Capture the cell that displays the provided text and extract its [x, y] central coordinate. 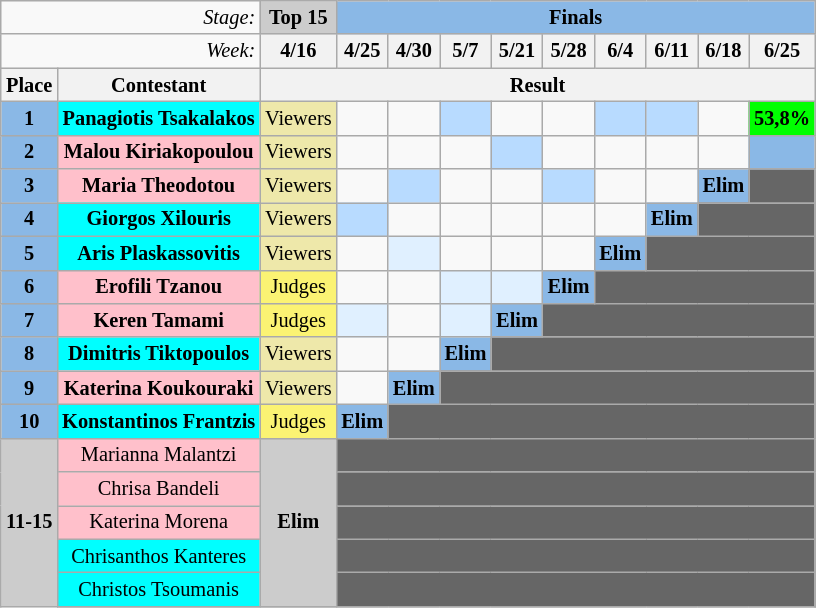
Dimitris Tiktopoulos [158, 354]
6/18 [724, 51]
Keren Tamami [158, 320]
Maria Theodotou [158, 186]
Chrisanthos Kanteres [158, 556]
Malou Kiriakopoulou [158, 152]
4/16 [298, 51]
Week: [130, 51]
Erofili Tzanou [158, 287]
5/28 [569, 51]
53,8% [782, 118]
Contestant [158, 85]
5/7 [466, 51]
1 [29, 118]
2 [29, 152]
5 [29, 253]
Place [29, 85]
Stage: [130, 17]
6/11 [672, 51]
Katerina Morena [158, 522]
3 [29, 186]
5/21 [517, 51]
6/25 [782, 51]
Result [538, 85]
Katerina Koukouraki [158, 388]
Panagiotis Tsakalakos [158, 118]
Finals [575, 17]
4 [29, 219]
6/4 [620, 51]
Aris Plaskassovitis [158, 253]
6 [29, 287]
9 [29, 388]
Christos Tsoumanis [158, 589]
Top 15 [298, 17]
10 [29, 421]
11-15 [29, 522]
Chrisa Bandeli [158, 489]
4/30 [414, 51]
Konstantinos Frantzis [158, 421]
4/25 [362, 51]
8 [29, 354]
Marianna Malantzi [158, 455]
Giorgos Xilouris [158, 219]
7 [29, 320]
